For the text-containing cell, return its midpoint in [X, Y] coordinate format. 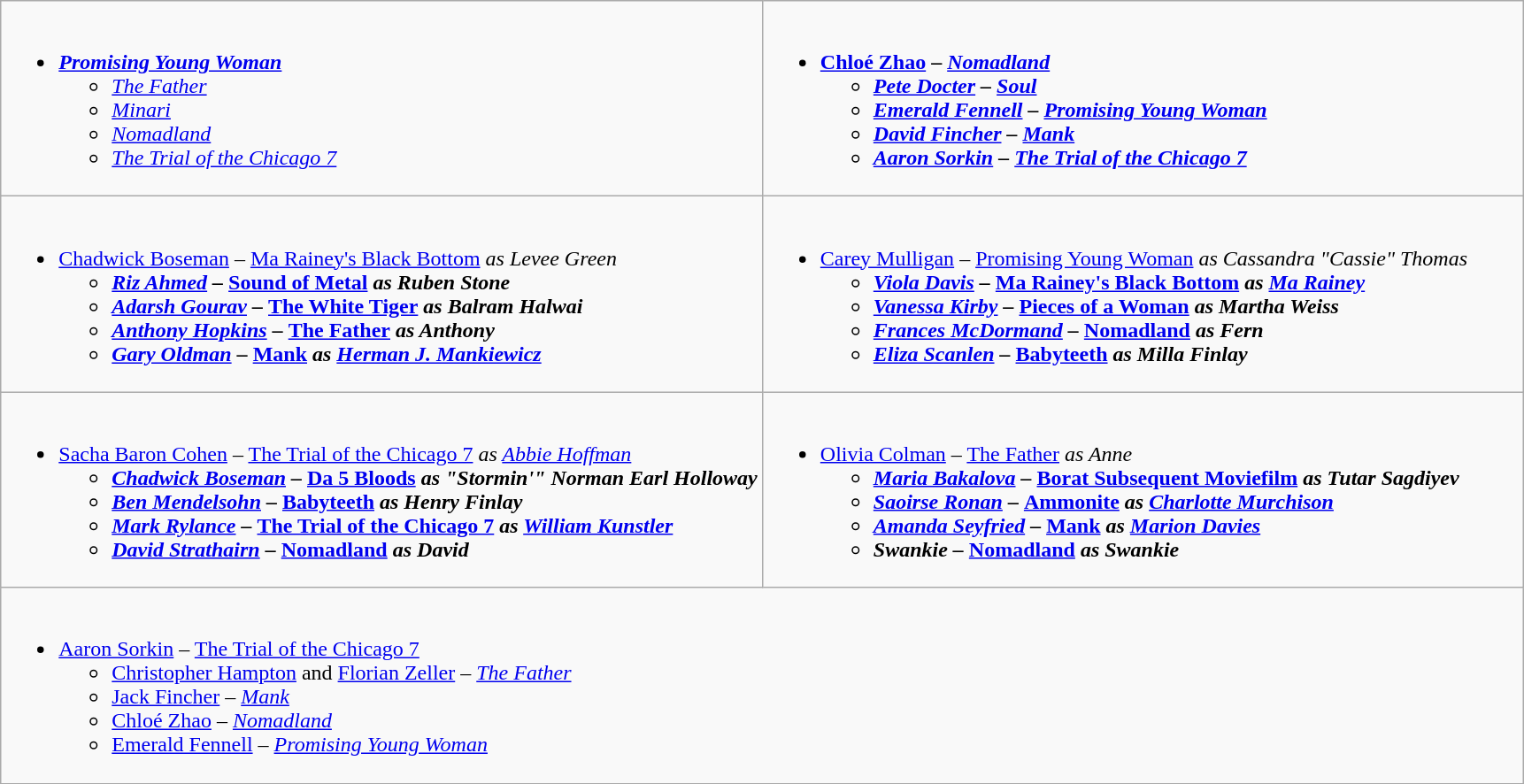
Chloé Zhao – NomadlandPete Docter – SoulEmerald Fennell – Promising Young WomanDavid Fincher – MankAaron Sorkin – The Trial of the Chicago 7 [1143, 99]
Promising Young WomanThe FatherMinariNomadlandThe Trial of the Chicago 7 [382, 99]
